Extract the [x, y] coordinate from the center of the cell holding the provided text.  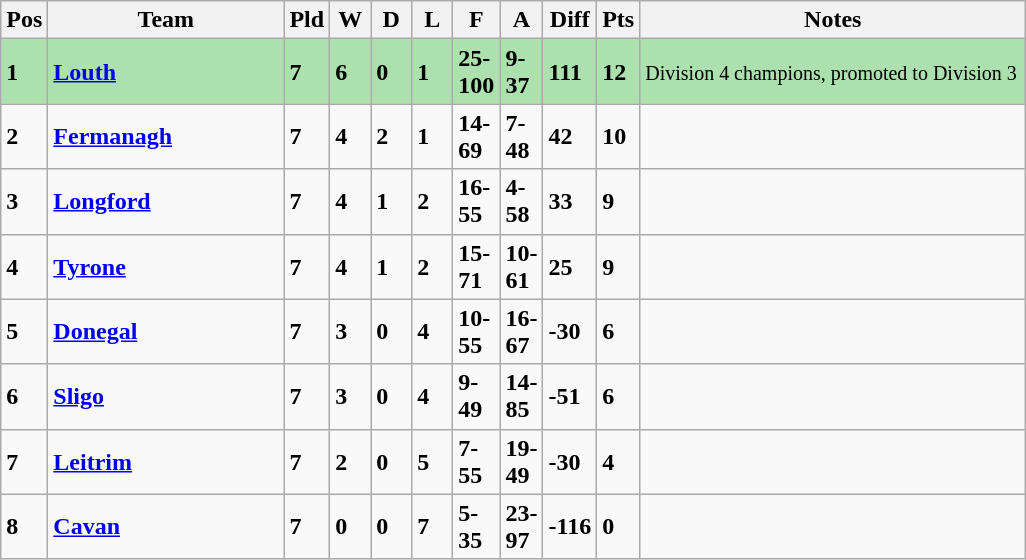
W [350, 20]
10-55 [476, 332]
Division 4 champions, promoted to Division 3 [833, 72]
25-100 [476, 72]
Pos [24, 20]
25 [570, 266]
4-58 [522, 202]
12 [618, 72]
Louth [166, 72]
23-97 [522, 526]
14-69 [476, 136]
Sligo [166, 396]
A [522, 20]
-51 [570, 396]
-116 [570, 526]
5-35 [476, 526]
19-49 [522, 462]
Leitrim [166, 462]
Diff [570, 20]
33 [570, 202]
8 [24, 526]
F [476, 20]
Cavan [166, 526]
10-61 [522, 266]
Notes [833, 20]
111 [570, 72]
Tyrone [166, 266]
15-71 [476, 266]
16-67 [522, 332]
10 [618, 136]
9-37 [522, 72]
14-85 [522, 396]
42 [570, 136]
Pts [618, 20]
9-49 [476, 396]
7-55 [476, 462]
Fermanagh [166, 136]
Team [166, 20]
16-55 [476, 202]
D [392, 20]
Longford [166, 202]
L [432, 20]
7-48 [522, 136]
Pld [307, 20]
Donegal [166, 332]
